Provide the [X, Y] coordinate of the cell's center where the given text is located.  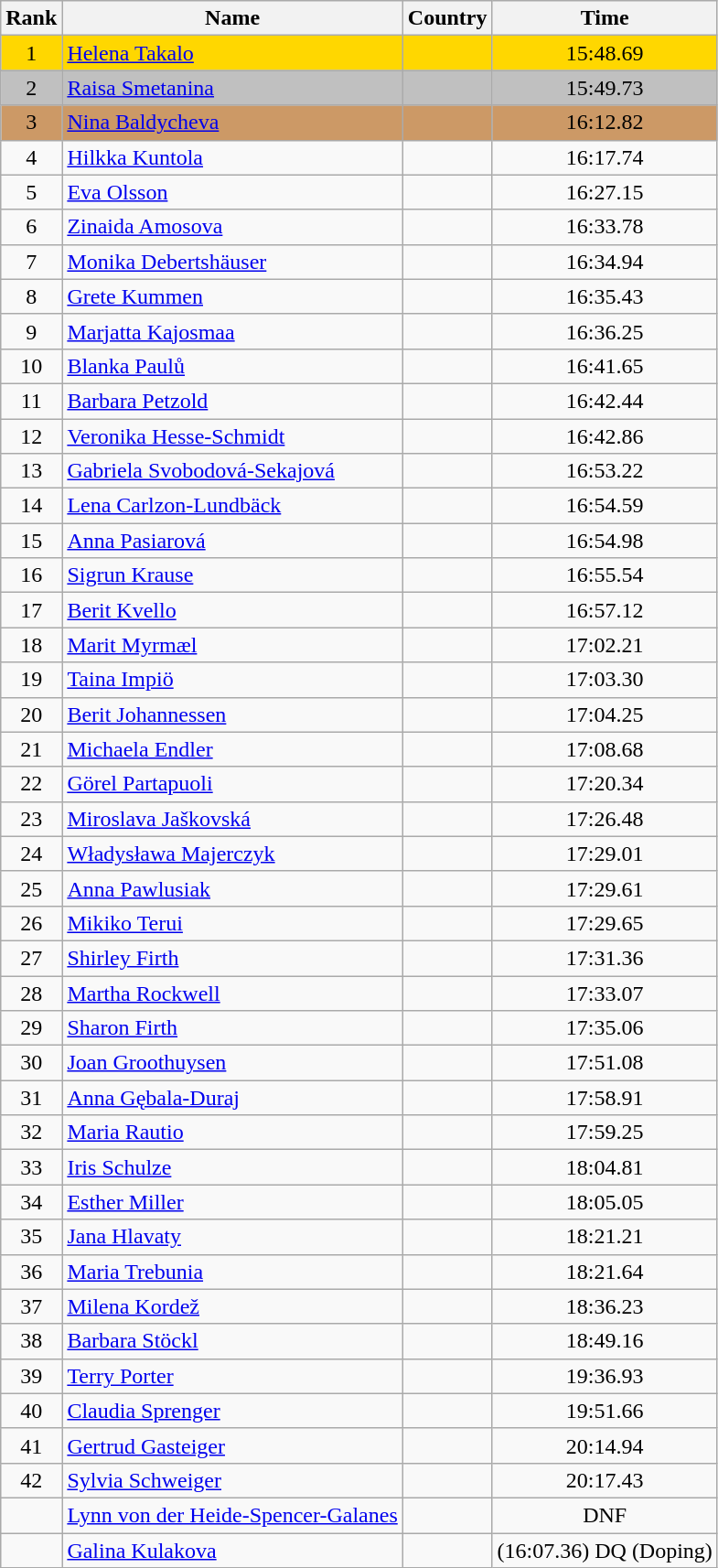
Martha Rockwell [232, 993]
16:41.65 [605, 366]
Lynn von der Heide-Spencer-Galanes [232, 1515]
17:02.21 [605, 645]
Galina Kulakova [232, 1551]
35 [31, 1237]
17:29.65 [605, 923]
42 [31, 1480]
13 [31, 471]
40 [31, 1411]
Lena Carlzon-Lundbäck [232, 506]
Eva Olsson [232, 192]
Iris Schulze [232, 1167]
Hilkka Kuntola [232, 157]
19:36.93 [605, 1376]
17:03.30 [605, 680]
16:54.98 [605, 541]
Marjatta Kajosmaa [232, 331]
20:14.94 [605, 1445]
2 [31, 88]
29 [31, 1028]
Rank [31, 18]
6 [31, 227]
Barbara Petzold [232, 401]
Joan Groothuysen [232, 1063]
12 [31, 436]
Gertrud Gasteiger [232, 1445]
Sylvia Schweiger [232, 1480]
26 [31, 923]
(16:07.36) DQ (Doping) [605, 1551]
19 [31, 680]
Maria Rautio [232, 1133]
Veronika Hesse-Schmidt [232, 436]
24 [31, 854]
21 [31, 749]
Country [447, 18]
20 [31, 714]
28 [31, 993]
16:35.43 [605, 296]
Time [605, 18]
15 [31, 541]
18:49.16 [605, 1341]
Berit Johannessen [232, 714]
17:51.08 [605, 1063]
17:31.36 [605, 958]
41 [31, 1445]
Jana Hlavaty [232, 1237]
Miroslava Jaškovská [232, 819]
Taina Impiö [232, 680]
Helena Takalo [232, 53]
31 [31, 1098]
Grete Kummen [232, 296]
Sharon Firth [232, 1028]
16:34.94 [605, 262]
16:54.59 [605, 506]
Zinaida Amosova [232, 227]
14 [31, 506]
DNF [605, 1515]
18:21.64 [605, 1272]
Terry Porter [232, 1376]
5 [31, 192]
16:55.54 [605, 575]
Name [232, 18]
3 [31, 123]
19:51.66 [605, 1411]
37 [31, 1306]
17:04.25 [605, 714]
30 [31, 1063]
Gabriela Svobodová-Sekajová [232, 471]
16:12.82 [605, 123]
20:17.43 [605, 1480]
16:27.15 [605, 192]
15:49.73 [605, 88]
7 [31, 262]
Marit Myrmæl [232, 645]
17 [31, 610]
18:04.81 [605, 1167]
17:26.48 [605, 819]
Raisa Smetanina [232, 88]
39 [31, 1376]
15:48.69 [605, 53]
Barbara Stöckl [232, 1341]
4 [31, 157]
25 [31, 888]
Monika Debertshäuser [232, 262]
Esther Miller [232, 1202]
Maria Trebunia [232, 1272]
8 [31, 296]
16:42.86 [605, 436]
10 [31, 366]
17:29.61 [605, 888]
16:57.12 [605, 610]
16:36.25 [605, 331]
17:35.06 [605, 1028]
Mikiko Terui [232, 923]
Anna Gębala-Duraj [232, 1098]
18:36.23 [605, 1306]
22 [31, 784]
16 [31, 575]
34 [31, 1202]
17:33.07 [605, 993]
Anna Pasiarová [232, 541]
16:42.44 [605, 401]
18:21.21 [605, 1237]
32 [31, 1133]
Milena Kordež [232, 1306]
Władysława Majerczyk [232, 854]
Shirley Firth [232, 958]
18:05.05 [605, 1202]
Michaela Endler [232, 749]
Berit Kvello [232, 610]
Sigrun Krause [232, 575]
18 [31, 645]
Claudia Sprenger [232, 1411]
17:08.68 [605, 749]
16:33.78 [605, 227]
16:17.74 [605, 157]
1 [31, 53]
17:58.91 [605, 1098]
11 [31, 401]
9 [31, 331]
27 [31, 958]
36 [31, 1272]
Blanka Paulů [232, 366]
Nina Baldycheva [232, 123]
17:29.01 [605, 854]
23 [31, 819]
Görel Partapuoli [232, 784]
17:20.34 [605, 784]
38 [31, 1341]
16:53.22 [605, 471]
Anna Pawlusiak [232, 888]
33 [31, 1167]
17:59.25 [605, 1133]
